Scan for the cell matching the given text and deliver its [X, Y] coordinate at center. 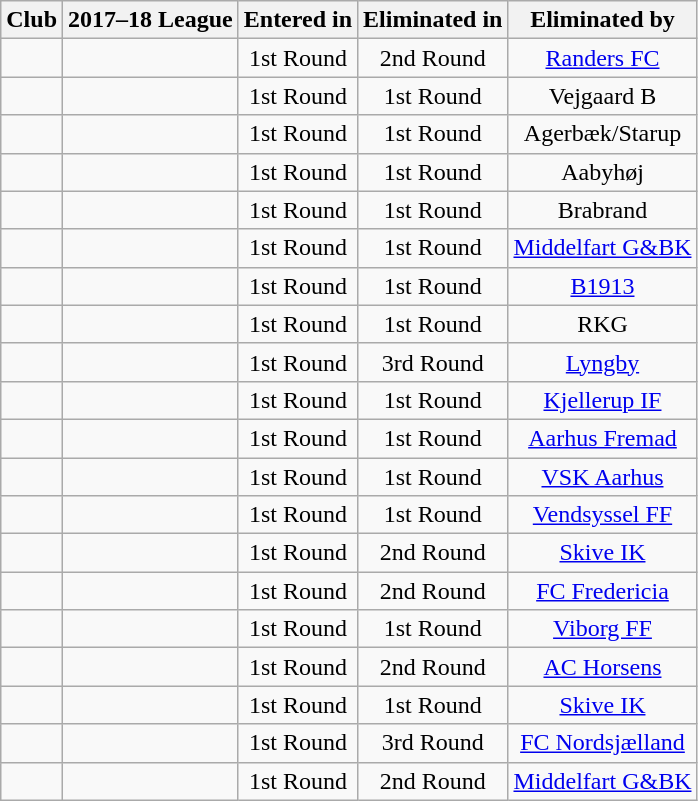
Viborg FF [602, 629]
B1913 [602, 286]
Brabrand [602, 210]
Eliminated in [433, 20]
Aabyhøj [602, 172]
Club [32, 20]
Vejgaard B [602, 96]
FC Nordsjælland [602, 743]
2017–18 League [151, 20]
Agerbæk/Starup [602, 134]
Kjellerup IF [602, 400]
Eliminated by [602, 20]
Lyngby [602, 362]
RKG [602, 324]
AC Horsens [602, 667]
Randers FC [602, 58]
Vendsyssel FF [602, 515]
VSK Aarhus [602, 477]
FC Fredericia [602, 591]
Aarhus Fremad [602, 438]
Entered in [298, 20]
